Scan for the cell matching the given text and deliver its [X, Y] coordinate at center. 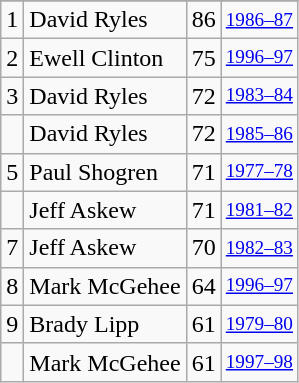
86 [204, 20]
9 [12, 324]
Paul Shogren [105, 172]
1983–84 [259, 96]
1982–83 [259, 248]
1 [12, 20]
3 [12, 96]
1986–87 [259, 20]
7 [12, 248]
70 [204, 248]
1977–78 [259, 172]
2 [12, 58]
1981–82 [259, 210]
Ewell Clinton [105, 58]
5 [12, 172]
64 [204, 286]
1997–98 [259, 362]
1979–80 [259, 324]
Brady Lipp [105, 324]
75 [204, 58]
8 [12, 286]
1985–86 [259, 134]
